Provide the [X, Y] coordinate of the cell's center where the given text is located.  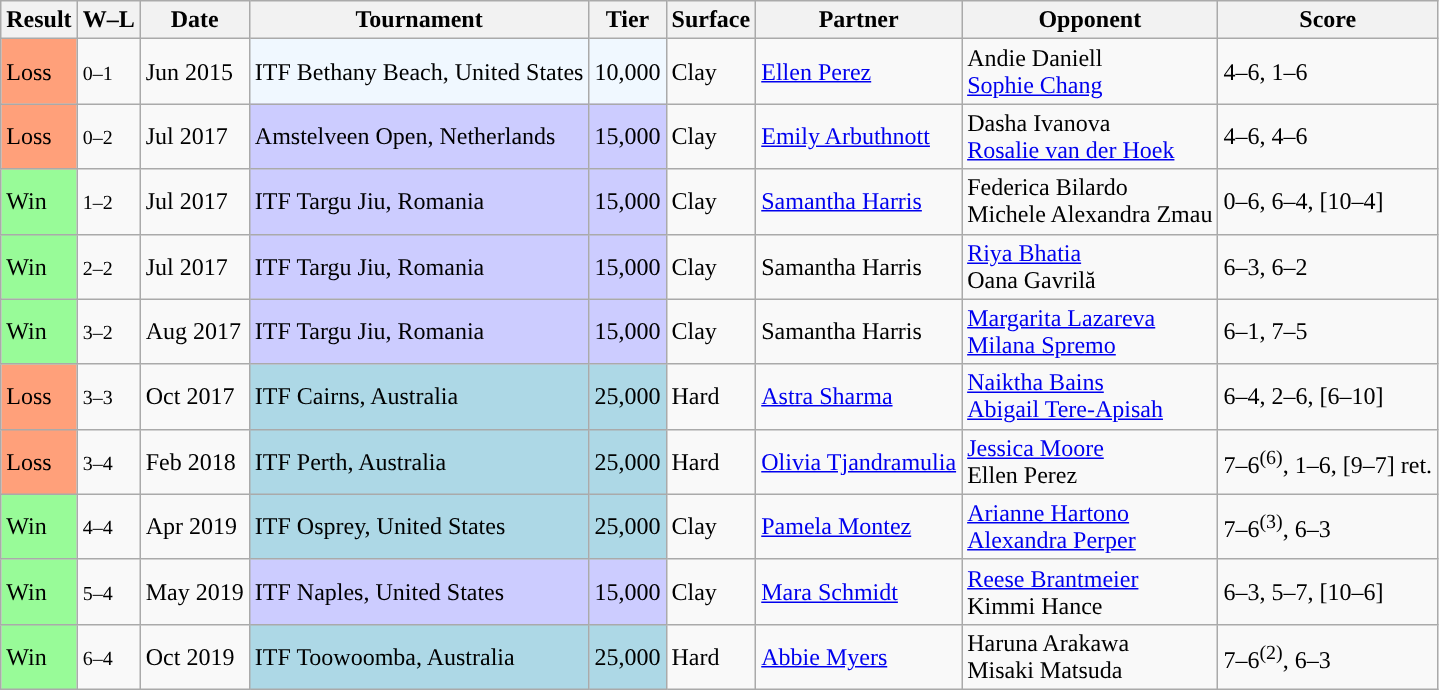
Pamela Montez [859, 526]
0–2 [108, 136]
10,000 [628, 72]
0–1 [108, 72]
Partner [859, 20]
7–6(3), 6–3 [1328, 526]
Oct 2019 [194, 656]
Date [194, 20]
6–4, 2–6, [6–10] [1328, 396]
Opponent [1090, 20]
6–3, 6–2 [1328, 266]
Aug 2017 [194, 332]
ITF Bethany Beach, United States [419, 72]
7–6(2), 6–3 [1328, 656]
Ellen Perez [859, 72]
ITF Osprey, United States [419, 526]
Haruna Arakawa Misaki Matsuda [1090, 656]
Surface [711, 20]
Abbie Myers [859, 656]
Mara Schmidt [859, 592]
6–3, 5–7, [10–6] [1328, 592]
5–4 [108, 592]
3–2 [108, 332]
Andie Daniell Sophie Chang [1090, 72]
May 2019 [194, 592]
3–3 [108, 396]
Arianne Hartono Alexandra Perper [1090, 526]
W–L [108, 20]
2–2 [108, 266]
Result [39, 20]
Jessica Moore Ellen Perez [1090, 462]
6–1, 7–5 [1328, 332]
4–4 [108, 526]
Dasha Ivanova Rosalie van der Hoek [1090, 136]
Astra Sharma [859, 396]
ITF Toowoomba, Australia [419, 656]
Jun 2015 [194, 72]
Emily Arbuthnott [859, 136]
Reese Brantmeier Kimmi Hance [1090, 592]
ITF Perth, Australia [419, 462]
ITF Naples, United States [419, 592]
Riya Bhatia Oana Gavrilă [1090, 266]
Federica Bilardo Michele Alexandra Zmau [1090, 202]
7–6(6), 1–6, [9–7] ret. [1328, 462]
3–4 [108, 462]
Score [1328, 20]
Feb 2018 [194, 462]
Tier [628, 20]
0–6, 6–4, [10–4] [1328, 202]
Olivia Tjandramulia [859, 462]
ITF Cairns, Australia [419, 396]
Amstelveen Open, Netherlands [419, 136]
4–6, 1–6 [1328, 72]
Naiktha Bains Abigail Tere-Apisah [1090, 396]
1–2 [108, 202]
Margarita Lazareva Milana Spremo [1090, 332]
6–4 [108, 656]
Tournament [419, 20]
Apr 2019 [194, 526]
Oct 2017 [194, 396]
4–6, 4–6 [1328, 136]
